Find where the given text appears and provide that cell's center as [X, Y] coordinate. 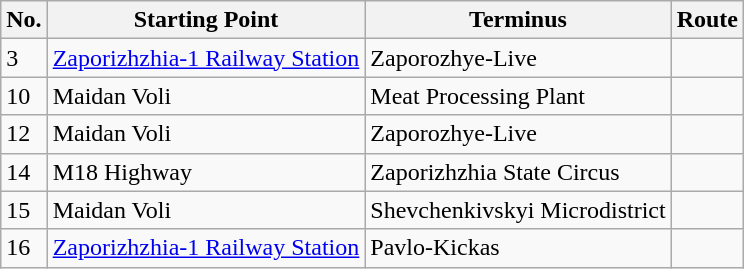
15 [24, 210]
3 [24, 58]
10 [24, 96]
Meat Processing Plant [518, 96]
16 [24, 248]
Shevchenkivskyi Microdistrict [518, 210]
12 [24, 134]
Starting Point [206, 20]
M18 Highway [206, 172]
Zaporizhzhia State Circus [518, 172]
14 [24, 172]
No. [24, 20]
Route [707, 20]
Terminus [518, 20]
Pavlo-Kickas [518, 248]
